Identify which cell holds the provided text, then report its (x, y) central coordinate. 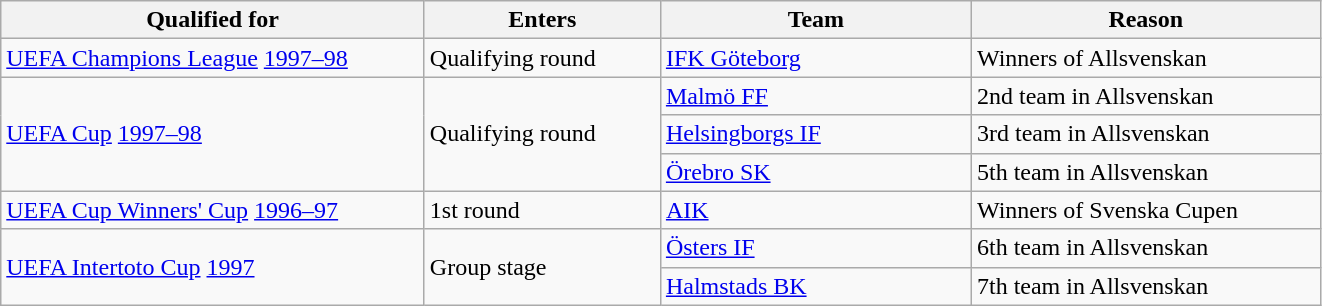
Reason (1146, 20)
Malmö FF (816, 96)
Halmstads BK (816, 286)
Helsingborgs IF (816, 134)
UEFA Cup 1997–98 (213, 134)
UEFA Cup Winners' Cup 1996–97 (213, 210)
Qualified for (213, 20)
Örebro SK (816, 172)
IFK Göteborg (816, 58)
Enters (542, 20)
1st round (542, 210)
Winners of Svenska Cupen (1146, 210)
2nd team in Allsvenskan (1146, 96)
AIK (816, 210)
7th team in Allsvenskan (1146, 286)
5th team in Allsvenskan (1146, 172)
Winners of Allsvenskan (1146, 58)
Östers IF (816, 248)
6th team in Allsvenskan (1146, 248)
UEFA Intertoto Cup 1997 (213, 267)
UEFA Champions League 1997–98 (213, 58)
Group stage (542, 267)
Team (816, 20)
3rd team in Allsvenskan (1146, 134)
